Scan for the cell matching the given text and deliver its (X, Y) coordinate at center. 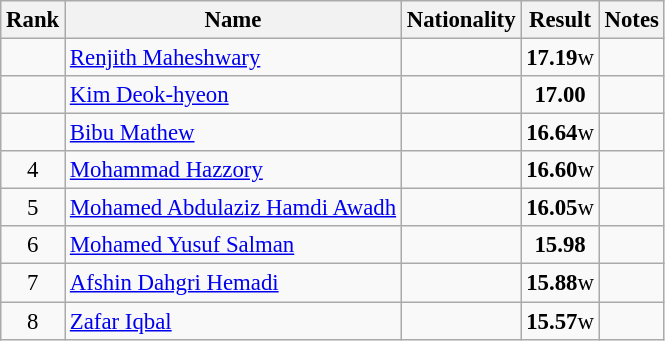
15.88w (560, 283)
16.64w (560, 133)
17.19w (560, 58)
17.00 (560, 95)
Notes (632, 20)
Mohamed Yusuf Salman (234, 245)
Zafar Iqbal (234, 321)
15.98 (560, 245)
5 (33, 208)
Mohammad Hazzory (234, 170)
Result (560, 20)
6 (33, 245)
15.57w (560, 321)
8 (33, 321)
16.05w (560, 208)
Kim Deok-hyeon (234, 95)
Mohamed Abdulaziz Hamdi Awadh (234, 208)
Afshin Dahgri Hemadi (234, 283)
16.60w (560, 170)
7 (33, 283)
Name (234, 20)
Rank (33, 20)
Nationality (460, 20)
4 (33, 170)
Bibu Mathew (234, 133)
Renjith Maheshwary (234, 58)
